Provide the (x, y) coordinate of the cell's center where the given text is located.  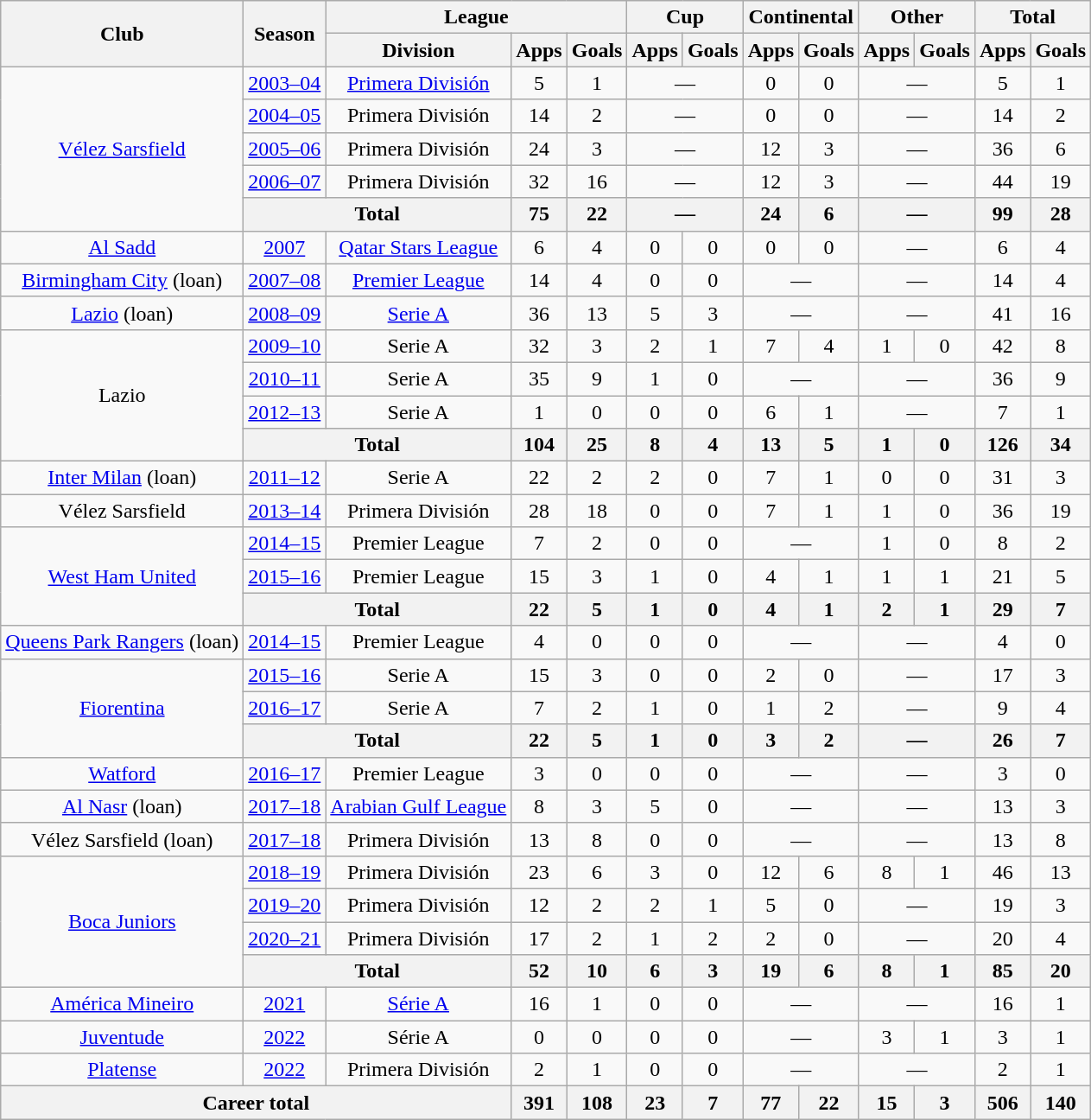
104 (539, 445)
52 (539, 971)
2007 (285, 247)
Fiorentina (123, 708)
Lazio (123, 395)
Qatar Stars League (418, 247)
25 (597, 445)
75 (539, 214)
2021 (285, 1004)
26 (1002, 741)
46 (1002, 872)
Other (917, 17)
Boca Juniors (123, 921)
2010–11 (285, 379)
Lazio (loan) (123, 313)
2005–06 (285, 149)
2008–09 (285, 313)
21 (1002, 576)
Queens Park Rangers (loan) (123, 642)
2006–07 (285, 181)
31 (1002, 478)
29 (1002, 609)
Season (285, 34)
34 (1061, 445)
77 (771, 1103)
Platense (123, 1070)
2009–10 (285, 346)
2020–21 (285, 938)
Al Nasr (loan) (123, 806)
10 (597, 971)
99 (1002, 214)
391 (539, 1103)
2004–05 (285, 116)
Al Sadd (123, 247)
Juventude (123, 1037)
2018–19 (285, 872)
Watford (123, 773)
126 (1002, 445)
44 (1002, 181)
2011–12 (285, 478)
41 (1002, 313)
Division (418, 50)
2019–20 (285, 905)
18 (597, 511)
América Mineiro (123, 1004)
Birmingham City (loan) (123, 280)
2007–08 (285, 280)
42 (1002, 346)
Club (123, 34)
506 (1002, 1103)
85 (1002, 971)
140 (1061, 1103)
League (477, 17)
Inter Milan (loan) (123, 478)
Continental (801, 17)
Arabian Gulf League (418, 806)
Vélez Sarsfield (loan) (123, 839)
35 (539, 379)
2013–14 (285, 511)
108 (597, 1103)
Career total (256, 1103)
2012–13 (285, 412)
West Ham United (123, 576)
2003–04 (285, 83)
Cup (685, 17)
